Search for the cell housing the specified text and yield its [X, Y] center coordinate. 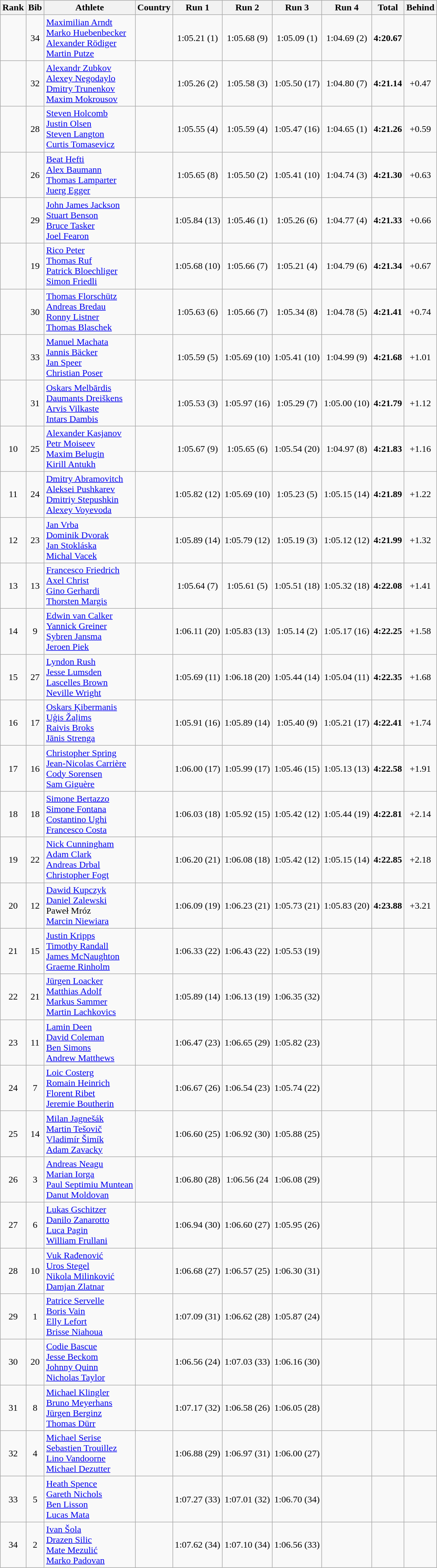
+1.74 [420, 723]
4:21.33 [388, 220]
+1.22 [420, 494]
4:23.88 [388, 905]
1:07.27 (33) [197, 1499]
1:05.97 (16) [247, 403]
+1.16 [420, 449]
Francesco FriedrichAxel ChristGino GerhardiThorsten Margis [90, 586]
1:05.68 (9) [247, 38]
1:05.17 (16) [347, 631]
Alexandr ZubkovAlexey NegodayloDmitry TrunenkovMaxim Mokrousov [90, 84]
1:07.62 (34) [197, 1545]
1:05.21 (1) [197, 38]
1:05.84 (13) [197, 220]
+1.68 [420, 677]
Lamin DeenDavid ColemanBen SimonsAndrew Matthews [90, 1043]
1:06.35 (32) [297, 996]
1:05.92 (15) [247, 814]
1:06.97 (31) [247, 1454]
Patrice ServelleBoris Vain Elly LefortBrisse Niahoua [90, 1316]
1:05.47 (16) [297, 129]
Codie BascueJesse BeckomJohnny QuinnNicholas Taylor [90, 1362]
+1.91 [420, 769]
1:05.95 (26) [297, 1225]
1:04.78 (5) [347, 311]
1:06.65 (29) [247, 1043]
1:06.57 (25) [247, 1271]
1:06.54 (23) [247, 1088]
1:06.20 (21) [197, 860]
Jan VrbaDominik DvorakJan StokláskaMichal Vacek [90, 540]
1:06.60 (25) [197, 1134]
1:06.70 (34) [297, 1499]
1:04.97 (8) [347, 449]
Vuk RađenovićUros StegelNikola MilinkovićDamjan Zlatnar [90, 1271]
1:04.69 (2) [347, 38]
1:06.11 (20) [197, 631]
1:05.34 (8) [297, 311]
Steven HolcombJustin OlsenSteven LangtonCurtis Tomasevicz [90, 129]
Lyndon RushJesse LumsdenLascelles BrownNeville Wright [90, 677]
1:04.74 (3) [347, 175]
+0.66 [420, 220]
Simone BertazzoSimone FontanaCostantino UghiFrancesco Costa [90, 814]
1:05.73 (21) [297, 905]
+1.12 [420, 403]
+0.63 [420, 175]
1:05.44 (14) [297, 677]
1:05.50 (2) [247, 175]
+1.01 [420, 357]
1:06.92 (30) [247, 1134]
1:05.46 (1) [247, 220]
1:05.29 (7) [297, 403]
+0.47 [420, 84]
1:07.09 (31) [197, 1316]
4 [35, 1454]
Justin KrippsTimothy RandallJames McNaughtonGraeme Rinholm [90, 951]
4:22.81 [388, 814]
+1.41 [420, 586]
1:05.67 (9) [197, 449]
1:05.19 (3) [297, 540]
1:06.08 (18) [247, 860]
1:05.23 (5) [297, 494]
Ivan ŠolaDrazen SilicMate MezulićMarko Padovan [90, 1545]
1:07.01 (32) [247, 1499]
1:05.79 (12) [247, 540]
+2.18 [420, 860]
1:05.54 (20) [297, 449]
1:06.62 (28) [247, 1316]
1:05.63 (6) [197, 311]
3 [35, 1179]
1:06.03 (18) [197, 814]
Michael SeriseSebastien TrouillezLino VandoorneMichael Dezutter [90, 1454]
Run 3 [297, 8]
Oskars ĶibermanisUģis ŽaļimsRaivis BroksJānis Strenga [90, 723]
Loic CostergRomain HeinrichFlorent RibetJeremie Boutherin [90, 1088]
1:05.12 (12) [347, 540]
Athlete [90, 8]
Thomas FlorschützAndreas BredauRonny ListnerThomas Blaschek [90, 311]
1:06.13 (19) [247, 996]
+2.14 [420, 814]
1:06.23 (21) [247, 905]
4:21.83 [388, 449]
4:22.85 [388, 860]
4:21.26 [388, 129]
1:06.00 (17) [197, 769]
1:05.59 (4) [247, 129]
Run 1 [197, 8]
Dmitry AbramovitchAleksei PushkarevDmitriy StepushkinAlexey Voyevoda [90, 494]
4:22.41 [388, 723]
1:05.14 (2) [297, 631]
9 [35, 631]
1:05.21 (17) [347, 723]
Country [154, 8]
Bib [35, 8]
1:06.94 (30) [197, 1225]
1:05.09 (1) [297, 38]
1:05.40 (9) [297, 723]
4:21.30 [388, 175]
1:05.82 (23) [297, 1043]
4:22.08 [388, 586]
1 [35, 1316]
1:06.16 (30) [297, 1362]
1:05.88 (25) [297, 1134]
Edwin van CalkerYannick GreinerSybren JansmaJeroen Piek [90, 631]
1:06.56 (24) [197, 1362]
+0.67 [420, 266]
1:06.56 (24 [247, 1179]
7 [35, 1088]
4:21.99 [388, 540]
Run 2 [247, 8]
Andreas NeaguMarian IorgaPaul Septimiu MunteanDanut Moldovan [90, 1179]
1:05.64 (7) [197, 586]
1:05.53 (19) [297, 951]
2 [35, 1545]
+3.21 [420, 905]
4:22.58 [388, 769]
1:04.65 (1) [347, 129]
1:05.83 (20) [347, 905]
1:05.13 (13) [347, 769]
1:06.67 (26) [197, 1088]
1:05.91 (16) [197, 723]
Behind [420, 8]
1:05.46 (15) [297, 769]
1:06.60 (27) [247, 1225]
4:21.34 [388, 266]
1:04.80 (7) [347, 84]
4:20.67 [388, 38]
4:22.35 [388, 677]
1:06.58 (26) [247, 1408]
1:06.43 (22) [247, 951]
Nick CunninghamAdam ClarkAndreas DrbalChristopher Fogt [90, 860]
1:06.80 (28) [197, 1179]
Maximilian ArndtMarko HuebenbeckerAlexander RödigerMartin Putze [90, 38]
1:05.26 (2) [197, 84]
1:05.04 (11) [347, 677]
Heath SpenceGareth NicholsBen LissonLucas Mata [90, 1499]
Oskars MelbārdisDaumants DreiškensArvis VilkasteIntars Dambis [90, 403]
4:21.14 [388, 84]
6 [35, 1225]
Alexander KasjanovPetr MoiseevMaxim BeluginKirill Antukh [90, 449]
4:21.41 [388, 311]
1:05.83 (13) [247, 631]
4:22.25 [388, 631]
5 [35, 1499]
1:06.56 (33) [297, 1545]
Jürgen LoackerMatthias AdolfMarkus SammerMartin Lachkovics [90, 996]
1:05.44 (19) [347, 814]
1:06.47 (23) [197, 1043]
Dawid KupczykDaniel ZalewskiPaweł MrózMarcin Niewiara [90, 905]
1:06.18 (20) [247, 677]
Rico PeterThomas RufPatrick BloechligerSimon Friedli [90, 266]
1:05.59 (5) [197, 357]
1:05.21 (4) [297, 266]
1:06.68 (27) [197, 1271]
1:07.03 (33) [247, 1362]
1:06.00 (27) [297, 1454]
1:05.69 (11) [197, 677]
1:04.77 (4) [347, 220]
1:07.10 (34) [247, 1545]
1:04.79 (6) [347, 266]
1:04.99 (9) [347, 357]
1:05.50 (17) [297, 84]
1:05.26 (6) [297, 220]
Lukas GschitzerDanilo ZanarottoLuca PaginWilliam Frullani [90, 1225]
1:06.09 (19) [197, 905]
4:21.68 [388, 357]
+0.59 [420, 129]
4:21.89 [388, 494]
1:05.99 (17) [247, 769]
1:06.08 (29) [297, 1179]
1:05.82 (12) [197, 494]
Milan JagnešákMartin TešovičVladimír ŠimíkAdam Zavacky [90, 1134]
1:06.33 (22) [197, 951]
4:21.79 [388, 403]
Manuel MachataJannis BäckerJan SpeerChristian Poser [90, 357]
1:05.55 (4) [197, 129]
1:07.17 (32) [197, 1408]
8 [35, 1408]
+0.74 [420, 311]
1:05.87 (24) [297, 1316]
Beat HeftiAlex BaumannThomas LamparterJuerg Egger [90, 175]
Christopher SpringJean-Nicolas CarrièreCody SorensenSam Giguère [90, 769]
John James JacksonStuart BensonBruce TaskerJoel Fearon [90, 220]
1:05.00 (10) [347, 403]
Total [388, 8]
1:06.30 (31) [297, 1271]
1:06.05 (28) [297, 1408]
Run 4 [347, 8]
+1.32 [420, 540]
1:05.53 (3) [197, 403]
1:05.32 (18) [347, 586]
1:05.65 (6) [247, 449]
1:05.58 (3) [247, 84]
1:05.68 (10) [197, 266]
1:06.88 (29) [197, 1454]
Rank [13, 8]
1:05.61 (5) [247, 586]
+1.58 [420, 631]
1:05.74 (22) [297, 1088]
1:05.51 (18) [297, 586]
Michael KlinglerBruno MeyerhansJürgen BerginzThomas Dürr [90, 1408]
1:05.65 (8) [197, 175]
